Capture the cell that displays the provided text and extract its [x, y] central coordinate. 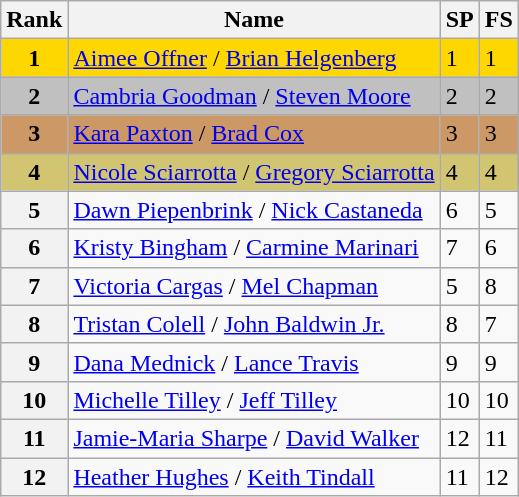
Heather Hughes / Keith Tindall [254, 477]
Jamie-Maria Sharpe / David Walker [254, 438]
SP [460, 20]
Victoria Cargas / Mel Chapman [254, 286]
Dana Mednick / Lance Travis [254, 362]
Rank [34, 20]
Kara Paxton / Brad Cox [254, 134]
Dawn Piepenbrink / Nick Castaneda [254, 210]
Nicole Sciarrotta / Gregory Sciarrotta [254, 172]
Aimee Offner / Brian Helgenberg [254, 58]
Tristan Colell / John Baldwin Jr. [254, 324]
Kristy Bingham / Carmine Marinari [254, 248]
Michelle Tilley / Jeff Tilley [254, 400]
Cambria Goodman / Steven Moore [254, 96]
Name [254, 20]
FS [498, 20]
